Output the [X, Y] coordinate of the center of the cell containing the given text.  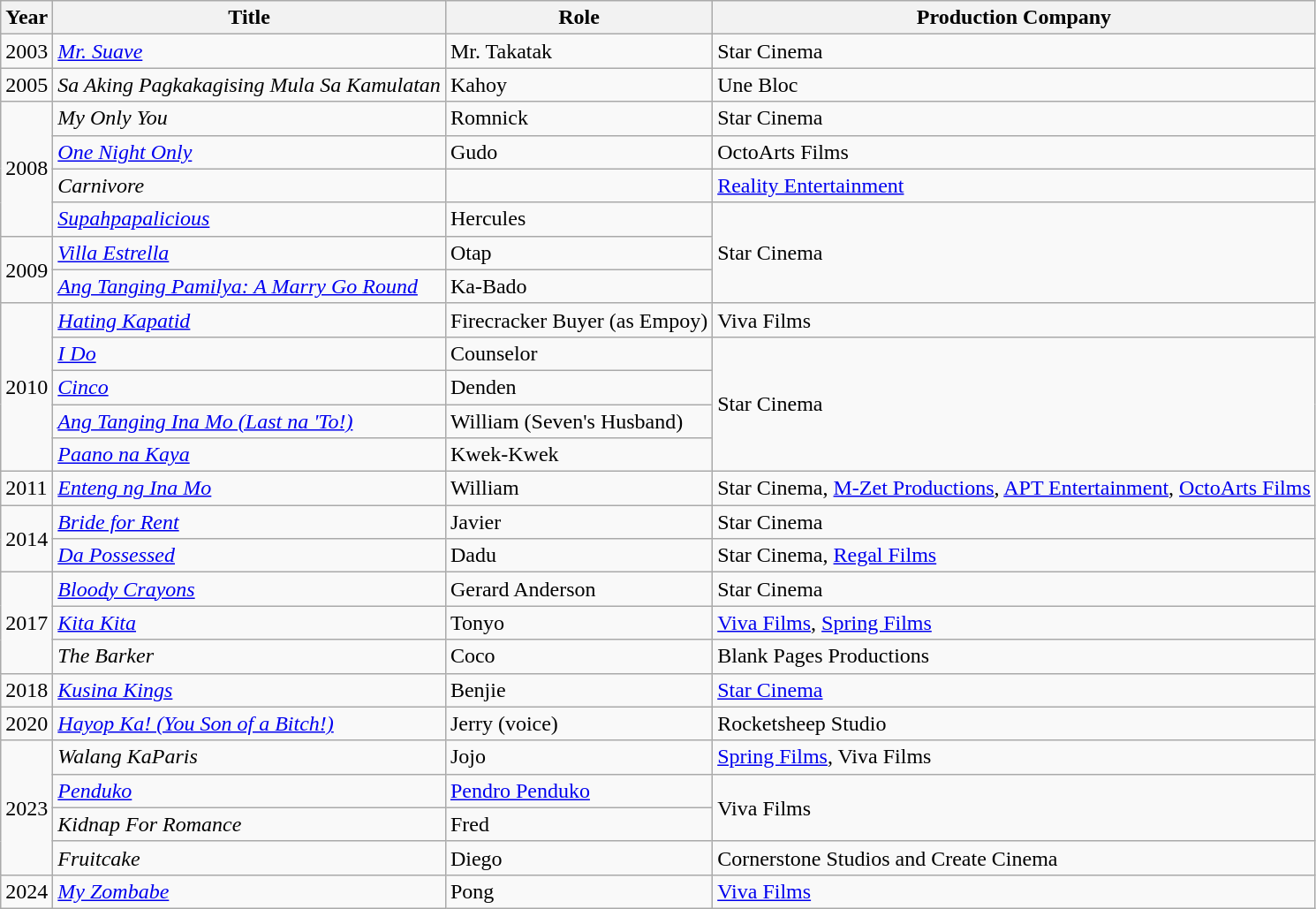
Fred [579, 824]
I Do [249, 353]
Carnivore [249, 186]
Romnick [579, 118]
2014 [26, 539]
Fruitcake [249, 858]
Coco [579, 656]
Blank Pages Productions [1014, 656]
2017 [26, 623]
2023 [26, 807]
Role [579, 18]
Bloody Crayons [249, 589]
Kusina Kings [249, 690]
Enteng ng Ina Mo [249, 489]
Kwek-Kwek [579, 455]
Jojo [579, 757]
Denden [579, 387]
Walang KaParis [249, 757]
Spring Films, Viva Films [1014, 757]
Title [249, 18]
One Night Only [249, 152]
Da Possessed [249, 556]
2009 [26, 269]
Kita Kita [249, 623]
2024 [26, 891]
Ang Tanging Ina Mo (Last na 'To!) [249, 421]
Pong [579, 891]
Hercules [579, 219]
2018 [26, 690]
Star Cinema, Regal Films [1014, 556]
Gerard Anderson [579, 589]
OctoArts Films [1014, 152]
Mr. Takatak [579, 51]
Une Bloc [1014, 85]
My Zombabe [249, 891]
William [579, 489]
Star Cinema, M-Zet Productions, APT Entertainment, OctoArts Films [1014, 489]
Kidnap For Romance [249, 824]
Counselor [579, 353]
Gudo [579, 152]
2005 [26, 85]
Dadu [579, 556]
Production Company [1014, 18]
Ka-Bado [579, 286]
Otap [579, 253]
2010 [26, 387]
Cornerstone Studios and Create Cinema [1014, 858]
2020 [26, 723]
Villa Estrella [249, 253]
Penduko [249, 791]
Jerry (voice) [579, 723]
Pendro Penduko [579, 791]
Diego [579, 858]
William (Seven's Husband) [579, 421]
Kahoy [579, 85]
Year [26, 18]
Paano na Kaya [249, 455]
Cinco [249, 387]
Sa Aking Pagkakagising Mula Sa Kamulatan [249, 85]
Hating Kapatid [249, 320]
Hayop Ka! (You Son of a Bitch!) [249, 723]
Reality Entertainment [1014, 186]
Firecracker Buyer (as Empoy) [579, 320]
My Only You [249, 118]
Tonyo [579, 623]
2011 [26, 489]
Benjie [579, 690]
Javier [579, 522]
Ang Tanging Pamilya: A Marry Go Round [249, 286]
Viva Films, Spring Films [1014, 623]
Rocketsheep Studio [1014, 723]
2008 [26, 169]
Bride for Rent [249, 522]
Mr. Suave [249, 51]
Supahpapalicious [249, 219]
2003 [26, 51]
The Barker [249, 656]
